From the cell containing the given text, extract its center point as (X, Y) coordinate. 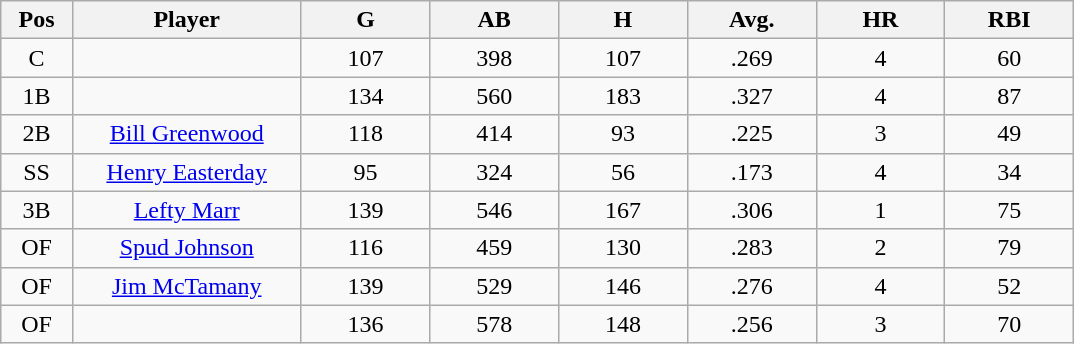
560 (494, 96)
1B (37, 96)
93 (624, 134)
70 (1010, 324)
116 (366, 248)
.173 (752, 172)
HR (880, 20)
148 (624, 324)
414 (494, 134)
87 (1010, 96)
578 (494, 324)
146 (624, 286)
398 (494, 58)
134 (366, 96)
Jim McTamany (186, 286)
546 (494, 210)
RBI (1010, 20)
118 (366, 134)
H (624, 20)
.276 (752, 286)
34 (1010, 172)
.327 (752, 96)
Bill Greenwood (186, 134)
Pos (37, 20)
60 (1010, 58)
1 (880, 210)
Henry Easterday (186, 172)
2 (880, 248)
SS (37, 172)
167 (624, 210)
Spud Johnson (186, 248)
2B (37, 134)
56 (624, 172)
.256 (752, 324)
79 (1010, 248)
136 (366, 324)
G (366, 20)
.283 (752, 248)
Lefty Marr (186, 210)
75 (1010, 210)
49 (1010, 134)
3B (37, 210)
.306 (752, 210)
183 (624, 96)
529 (494, 286)
459 (494, 248)
.269 (752, 58)
130 (624, 248)
Player (186, 20)
C (37, 58)
.225 (752, 134)
AB (494, 20)
95 (366, 172)
52 (1010, 286)
324 (494, 172)
Avg. (752, 20)
